Output the [X, Y] coordinate of the center of the cell containing the given text.  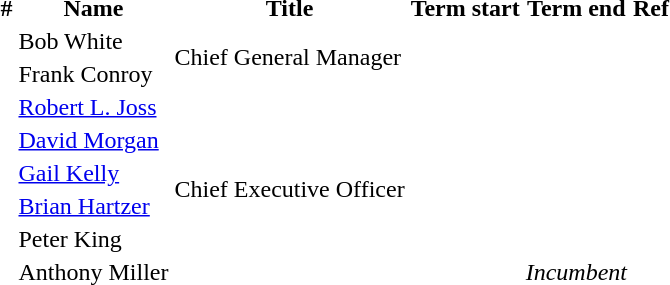
Robert L. Joss [94, 107]
Brian Hartzer [94, 206]
Frank Conroy [94, 74]
Chief General Manager [290, 58]
Bob White [94, 41]
Peter King [94, 239]
Gail Kelly [94, 173]
David Morgan [94, 140]
